Identify which cell holds the provided text, then report its (X, Y) central coordinate. 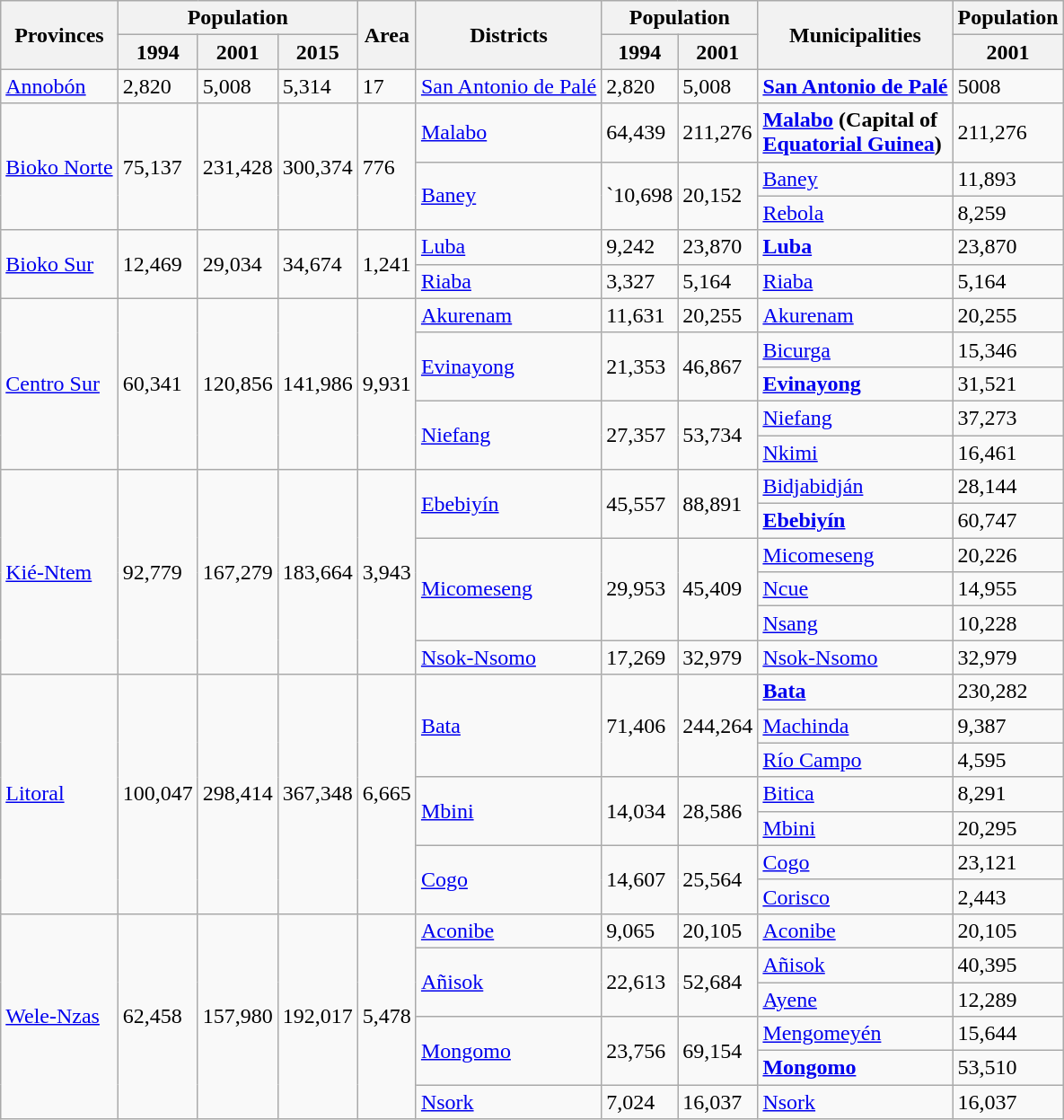
25,564 (718, 879)
776 (386, 167)
Bidjabidján (855, 487)
6,665 (386, 794)
20,295 (1007, 828)
12,289 (1007, 1000)
15,346 (1007, 349)
Area (386, 35)
88,891 (718, 504)
7,024 (639, 1102)
3,943 (386, 572)
Nkimi (855, 452)
11,893 (1007, 179)
300,374 (318, 167)
Bicurga (855, 349)
53,734 (718, 435)
231,428 (237, 167)
20,226 (1007, 555)
2015 (318, 52)
Mengomeyén (855, 1034)
71,406 (639, 726)
Municipalities (855, 35)
Corisco (855, 896)
Districts (508, 35)
167,279 (237, 572)
21,353 (639, 366)
23,121 (1007, 862)
27,357 (639, 435)
8,259 (1007, 213)
9,931 (386, 384)
69,154 (718, 1051)
52,684 (718, 982)
9,387 (1007, 726)
Bitica (855, 794)
1,241 (386, 264)
23,756 (639, 1051)
40,395 (1007, 965)
62,458 (158, 1016)
37,273 (1007, 418)
Machinda (855, 726)
16,461 (1007, 452)
46,867 (718, 366)
Centro Sur (59, 384)
12,469 (158, 264)
9,065 (639, 930)
Rebola (855, 213)
15,644 (1007, 1034)
230,282 (1007, 692)
Malabo (508, 133)
5,314 (318, 86)
183,664 (318, 572)
45,557 (639, 504)
14,034 (639, 811)
53,510 (1007, 1068)
2,443 (1007, 896)
10,228 (1007, 623)
`10,698 (639, 196)
Provinces (59, 35)
141,986 (318, 384)
11,631 (639, 315)
Annobón (59, 86)
31,521 (1007, 384)
Litoral (59, 794)
9,242 (639, 247)
5,478 (386, 1016)
20,152 (718, 196)
29,953 (639, 589)
45,409 (718, 589)
4,595 (1007, 760)
Bioko Norte (59, 167)
60,747 (1007, 521)
367,348 (318, 794)
34,674 (318, 264)
3,327 (639, 281)
Ayene (855, 1000)
17 (386, 86)
28,144 (1007, 487)
Bioko Sur (59, 264)
60,341 (158, 384)
22,613 (639, 982)
64,439 (639, 133)
120,856 (237, 384)
5008 (1007, 86)
Nsang (855, 623)
Wele-Nzas (59, 1016)
100,047 (158, 794)
28,586 (718, 811)
157,980 (237, 1016)
192,017 (318, 1016)
244,264 (718, 726)
Malabo (Capital ofEquatorial Guinea) (855, 133)
298,414 (237, 794)
Río Campo (855, 760)
8,291 (1007, 794)
92,779 (158, 572)
Ncue (855, 589)
14,955 (1007, 589)
29,034 (237, 264)
17,269 (639, 657)
75,137 (158, 167)
14,607 (639, 879)
Kié-Ntem (59, 572)
